Find where the given text appears and provide that cell's center as (x, y) coordinate. 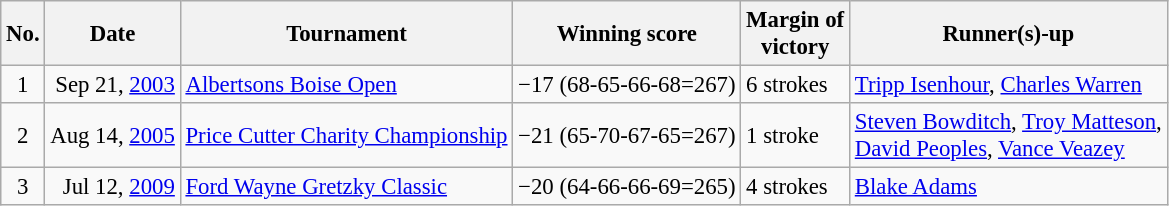
4 strokes (796, 187)
Aug 14, 2005 (112, 136)
−21 (65-70-67-65=267) (627, 136)
Price Cutter Charity Championship (346, 136)
Margin ofvictory (796, 34)
−17 (68-65-66-68=267) (627, 85)
No. (23, 34)
Jul 12, 2009 (112, 187)
Date (112, 34)
Tournament (346, 34)
Sep 21, 2003 (112, 85)
1 (23, 85)
6 strokes (796, 85)
Tripp Isenhour, Charles Warren (1008, 85)
3 (23, 187)
2 (23, 136)
Steven Bowditch, Troy Matteson, David Peoples, Vance Veazey (1008, 136)
Winning score (627, 34)
Albertsons Boise Open (346, 85)
1 stroke (796, 136)
Blake Adams (1008, 187)
Ford Wayne Gretzky Classic (346, 187)
Runner(s)-up (1008, 34)
−20 (64-66-66-69=265) (627, 187)
